Find where the given text appears and provide that cell's center as [x, y] coordinate. 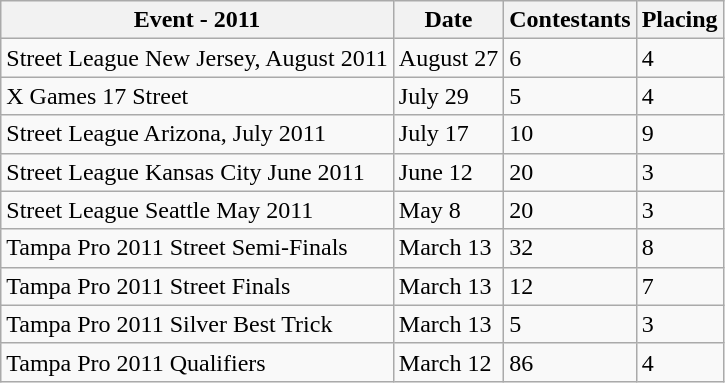
Tampa Pro 2011 Qualifiers [198, 362]
Contestants [570, 20]
12 [570, 286]
June 12 [448, 172]
Street League New Jersey, August 2011 [198, 58]
Street League Kansas City June 2011 [198, 172]
July 17 [448, 134]
Date [448, 20]
Street League Arizona, July 2011 [198, 134]
10 [570, 134]
May 8 [448, 210]
Event - 2011 [198, 20]
32 [570, 248]
Placing [680, 20]
Tampa Pro 2011 Silver Best Trick [198, 324]
Tampa Pro 2011 Street Finals [198, 286]
July 29 [448, 96]
9 [680, 134]
8 [680, 248]
7 [680, 286]
Tampa Pro 2011 Street Semi-Finals [198, 248]
X Games 17 Street [198, 96]
March 12 [448, 362]
August 27 [448, 58]
86 [570, 362]
Street League Seattle May 2011 [198, 210]
6 [570, 58]
